Return the (x, y) coordinate for the center point of the cell that contains the specified text.  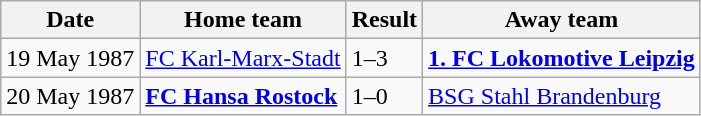
20 May 1987 (70, 96)
19 May 1987 (70, 58)
Home team (243, 20)
FC Hansa Rostock (243, 96)
1–3 (384, 58)
FC Karl-Marx-Stadt (243, 58)
1. FC Lokomotive Leipzig (562, 58)
1–0 (384, 96)
Result (384, 20)
Date (70, 20)
BSG Stahl Brandenburg (562, 96)
Away team (562, 20)
